Provide the [X, Y] coordinate of the cell's center where the given text is located.  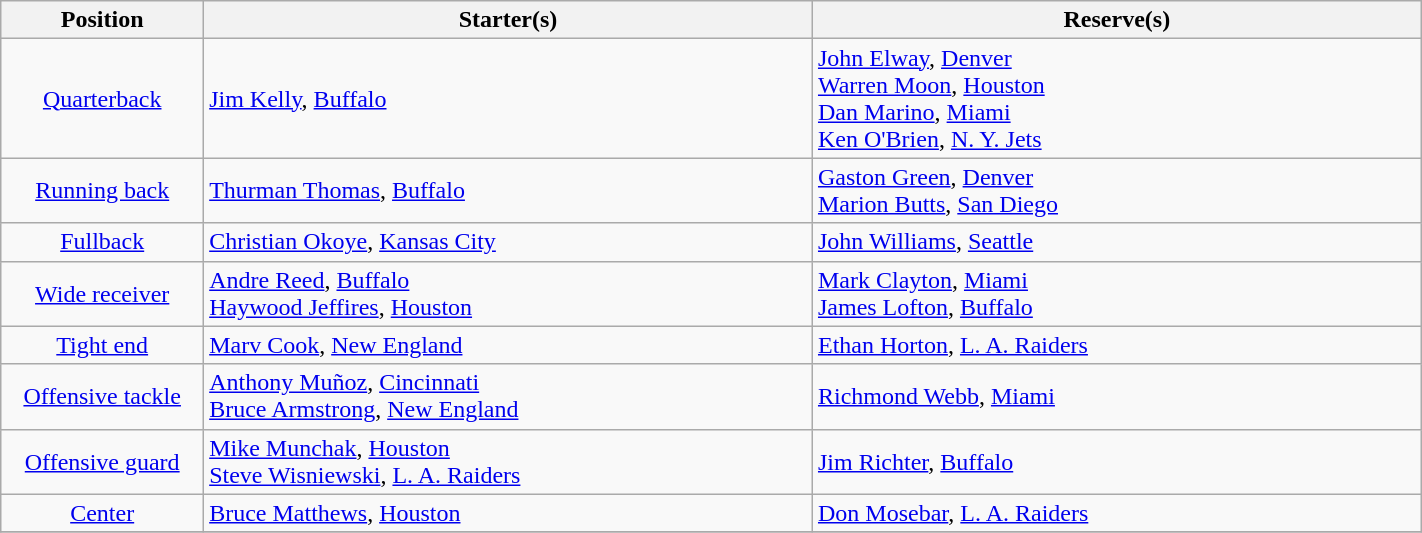
John Williams, Seattle [1116, 242]
Christian Okoye, Kansas City [508, 242]
Jim Kelly, Buffalo [508, 98]
Fullback [102, 242]
Richmond Webb, Miami [1116, 396]
Quarterback [102, 98]
Tight end [102, 345]
Jim Richter, Buffalo [1116, 462]
Reserve(s) [1116, 20]
Starter(s) [508, 20]
Mark Clayton, Miami James Lofton, Buffalo [1116, 294]
Marv Cook, New England [508, 345]
Ethan Horton, L. A. Raiders [1116, 345]
John Elway, Denver Warren Moon, Houston Dan Marino, Miami Ken O'Brien, N. Y. Jets [1116, 98]
Bruce Matthews, Houston [508, 513]
Offensive tackle [102, 396]
Gaston Green, Denver Marion Butts, San Diego [1116, 190]
Running back [102, 190]
Offensive guard [102, 462]
Position [102, 20]
Anthony Muñoz, Cincinnati Bruce Armstrong, New England [508, 396]
Center [102, 513]
Don Mosebar, L. A. Raiders [1116, 513]
Mike Munchak, Houston Steve Wisniewski, L. A. Raiders [508, 462]
Thurman Thomas, Buffalo [508, 190]
Wide receiver [102, 294]
Andre Reed, Buffalo Haywood Jeffires, Houston [508, 294]
